Return the [X, Y] coordinate for the center point of the cell that contains the specified text.  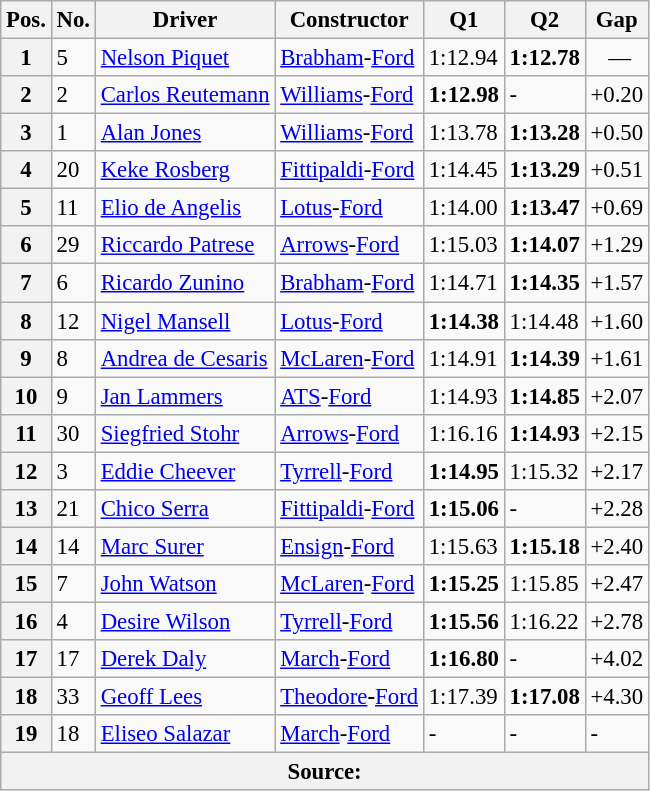
Geoff Lees [185, 697]
Siegfried Stohr [185, 433]
Eddie Cheever [185, 471]
ATS-Ford [350, 396]
+0.20 [616, 95]
Source: [325, 772]
10 [26, 396]
+2.17 [616, 471]
1:16.16 [464, 433]
Alan Jones [185, 133]
+1.61 [616, 358]
+4.02 [616, 659]
Nigel Mansell [185, 321]
1:13.47 [544, 208]
1:13.29 [544, 170]
Andrea de Cesaris [185, 358]
Marc Surer [185, 546]
1:12.94 [464, 58]
13 [26, 509]
+2.47 [616, 584]
+0.69 [616, 208]
1:17.39 [464, 697]
Theodore-Ford [350, 697]
Ensign-Ford [350, 546]
Derek Daly [185, 659]
1:15.25 [464, 584]
1:14.85 [544, 396]
Keke Rosberg [185, 170]
+0.51 [616, 170]
1:14.35 [544, 283]
Riccardo Patrese [185, 245]
Elio de Angelis [185, 208]
1:15.06 [464, 509]
Constructor [350, 20]
+1.29 [616, 245]
19 [26, 734]
1:14.95 [464, 471]
1:16.80 [464, 659]
1:13.78 [464, 133]
+2.07 [616, 396]
+1.60 [616, 321]
20 [73, 170]
+2.78 [616, 621]
— [616, 58]
1:15.03 [464, 245]
1:14.48 [544, 321]
Chico Serra [185, 509]
+2.15 [616, 433]
Gap [616, 20]
Q1 [464, 20]
1:14.45 [464, 170]
Desire Wilson [185, 621]
33 [73, 697]
1:15.56 [464, 621]
1:12.78 [544, 58]
1:15.63 [464, 546]
Nelson Piquet [185, 58]
Carlos Reutemann [185, 95]
1:14.39 [544, 358]
30 [73, 433]
1:17.08 [544, 697]
John Watson [185, 584]
29 [73, 245]
+1.57 [616, 283]
1:14.38 [464, 321]
Ricardo Zunino [185, 283]
21 [73, 509]
Eliseo Salazar [185, 734]
1:14.71 [464, 283]
1:15.18 [544, 546]
Jan Lammers [185, 396]
1:15.85 [544, 584]
15 [26, 584]
+4.30 [616, 697]
+0.50 [616, 133]
Q2 [544, 20]
1:13.28 [544, 133]
1:14.00 [464, 208]
1:12.98 [464, 95]
1:15.32 [544, 471]
Driver [185, 20]
1:16.22 [544, 621]
+2.28 [616, 509]
No. [73, 20]
1:14.07 [544, 245]
Pos. [26, 20]
+2.40 [616, 546]
1:14.91 [464, 358]
16 [26, 621]
